Return [X, Y] of the center of cell containing provided text 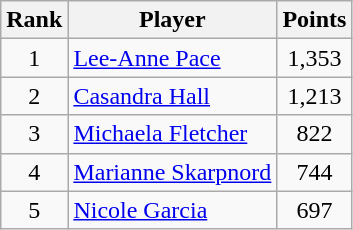
Marianne Skarpnord [172, 172]
5 [34, 210]
1 [34, 58]
Nicole Garcia [172, 210]
Player [172, 20]
1,353 [314, 58]
2 [34, 96]
Lee-Anne Pace [172, 58]
Casandra Hall [172, 96]
744 [314, 172]
4 [34, 172]
Points [314, 20]
822 [314, 134]
1,213 [314, 96]
3 [34, 134]
Rank [34, 20]
Michaela Fletcher [172, 134]
697 [314, 210]
